Pinpoint the cell where the given text exists, returning its [x, y] midpoint coordinate. 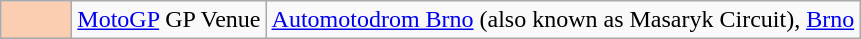
MotoGP GP Venue [169, 20]
Automotodrom Brno (also known as Masaryk Circuit), Brno [563, 20]
